Capture the cell that displays the provided text and extract its [x, y] central coordinate. 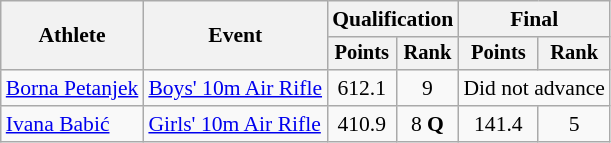
Boys' 10m Air Rifle [235, 88]
9 [427, 88]
Qualification [392, 19]
5 [574, 124]
Final [534, 19]
Borna Petanjek [72, 88]
Athlete [72, 36]
Ivana Babić [72, 124]
141.4 [498, 124]
8 Q [427, 124]
Event [235, 36]
410.9 [362, 124]
Girls' 10m Air Rifle [235, 124]
Did not advance [534, 88]
612.1 [362, 88]
